Return (x, y) of the center of cell containing provided text 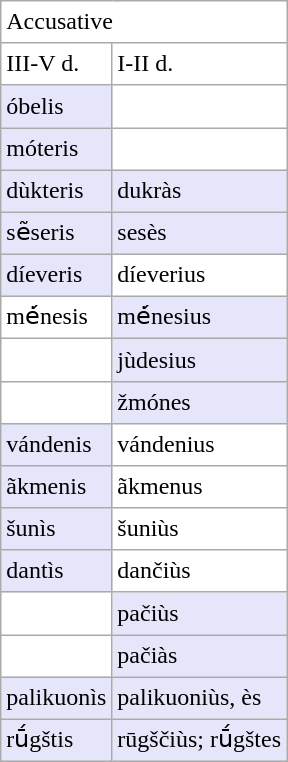
jùdesius (200, 360)
III-V d. (56, 64)
pačiùs (200, 613)
dantìs (56, 571)
sẽseris (56, 233)
palikuonìs (56, 698)
Accusative (144, 22)
žmónes (200, 402)
I-II d. (200, 64)
móteris (56, 149)
vándenius (200, 444)
mė́nesius (200, 318)
vándenis (56, 444)
mė́nesis (56, 318)
ãkmenus (200, 487)
díeveris (56, 275)
óbelis (56, 106)
rūgščiùs; rū́gštes (200, 740)
dančiùs (200, 571)
šuniùs (200, 529)
palikuoniùs, ès (200, 698)
sesès (200, 233)
šunìs (56, 529)
rū́gštis (56, 740)
ãkmenis (56, 487)
pačiàs (200, 656)
dukràs (200, 191)
díeverius (200, 275)
dùkteris (56, 191)
